Provide the [x, y] coordinate of the cell's center where the given text is located.  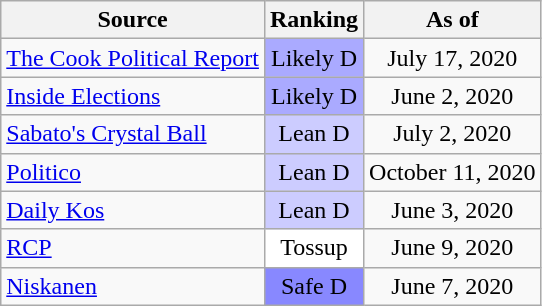
The Cook Political Report [133, 58]
Source [133, 20]
Tossup [314, 248]
Daily Kos [133, 210]
Inside Elections [133, 96]
RCP [133, 248]
Sabato's Crystal Ball [133, 134]
July 2, 2020 [452, 134]
June 2, 2020 [452, 96]
June 3, 2020 [452, 210]
As of [452, 20]
July 17, 2020 [452, 58]
Niskanen [133, 286]
Safe D [314, 286]
Politico [133, 172]
Ranking [314, 20]
June 7, 2020 [452, 286]
October 11, 2020 [452, 172]
June 9, 2020 [452, 248]
